Find where the given text appears and provide that cell's center as [x, y] coordinate. 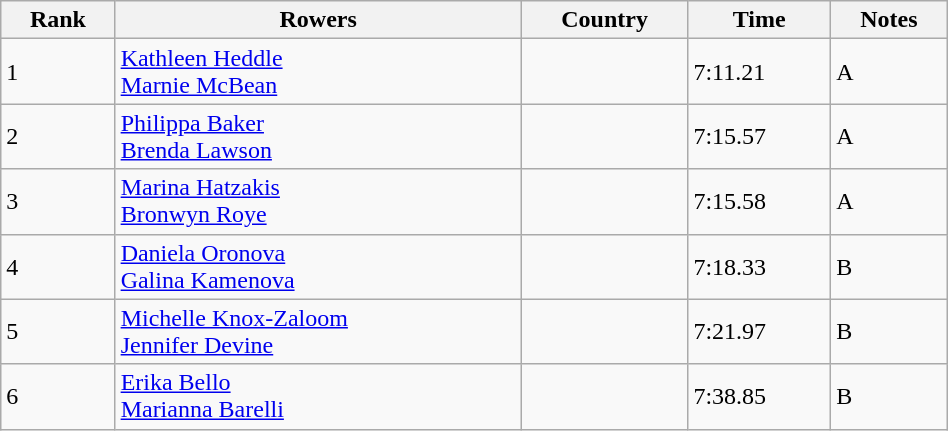
7:38.85 [760, 396]
Notes [890, 20]
7:18.33 [760, 266]
Rank [58, 20]
Rowers [318, 20]
7:11.21 [760, 72]
6 [58, 396]
1 [58, 72]
Marina HatzakisBronwyn Roye [318, 202]
7:15.57 [760, 136]
Erika BelloMarianna Barelli [318, 396]
Michelle Knox-ZaloomJennifer Devine [318, 332]
7:15.58 [760, 202]
Philippa BakerBrenda Lawson [318, 136]
2 [58, 136]
Time [760, 20]
7:21.97 [760, 332]
Daniela OronovaGalina Kamenova [318, 266]
4 [58, 266]
Country [604, 20]
Kathleen HeddleMarnie McBean [318, 72]
3 [58, 202]
5 [58, 332]
